Search for the cell housing the specified text and yield its [x, y] center coordinate. 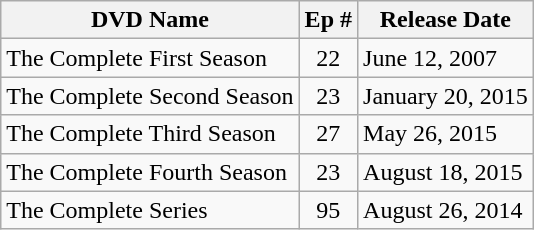
August 18, 2015 [446, 172]
Release Date [446, 20]
The Complete Fourth Season [150, 172]
95 [328, 210]
June 12, 2007 [446, 58]
22 [328, 58]
January 20, 2015 [446, 96]
Ep # [328, 20]
August 26, 2014 [446, 210]
May 26, 2015 [446, 134]
DVD Name [150, 20]
The Complete Third Season [150, 134]
The Complete Series [150, 210]
27 [328, 134]
The Complete First Season [150, 58]
The Complete Second Season [150, 96]
